Determine the (X, Y) coordinate at the center of the cell enclosing the given text.  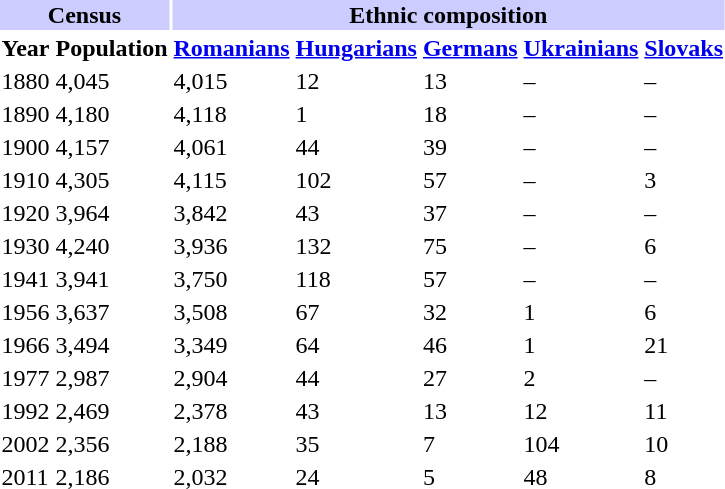
Population (112, 48)
1977 (26, 378)
3,964 (112, 213)
Census (84, 15)
Romanians (232, 48)
75 (470, 246)
4,240 (112, 246)
104 (581, 444)
2,469 (112, 411)
11 (684, 411)
3,941 (112, 279)
3,349 (232, 345)
102 (356, 180)
132 (356, 246)
1941 (26, 279)
4,118 (232, 114)
3,842 (232, 213)
1900 (26, 147)
2,188 (232, 444)
1890 (26, 114)
3,508 (232, 312)
Year (26, 48)
7 (470, 444)
Germans (470, 48)
1910 (26, 180)
1956 (26, 312)
2 (581, 378)
18 (470, 114)
27 (470, 378)
3,637 (112, 312)
4,157 (112, 147)
21 (684, 345)
32 (470, 312)
10 (684, 444)
67 (356, 312)
1880 (26, 81)
4,115 (232, 180)
Ukrainians (581, 48)
2002 (26, 444)
Ethnic composition (448, 15)
4,015 (232, 81)
3,494 (112, 345)
1920 (26, 213)
Hungarians (356, 48)
118 (356, 279)
1930 (26, 246)
4,305 (112, 180)
2,378 (232, 411)
3,750 (232, 279)
1966 (26, 345)
35 (356, 444)
3,936 (232, 246)
2,987 (112, 378)
37 (470, 213)
1992 (26, 411)
39 (470, 147)
Slovaks (684, 48)
2,904 (232, 378)
3 (684, 180)
2,356 (112, 444)
4,045 (112, 81)
64 (356, 345)
4,180 (112, 114)
46 (470, 345)
4,061 (232, 147)
